Return the (X, Y) coordinate for the center point of the cell that contains the specified text.  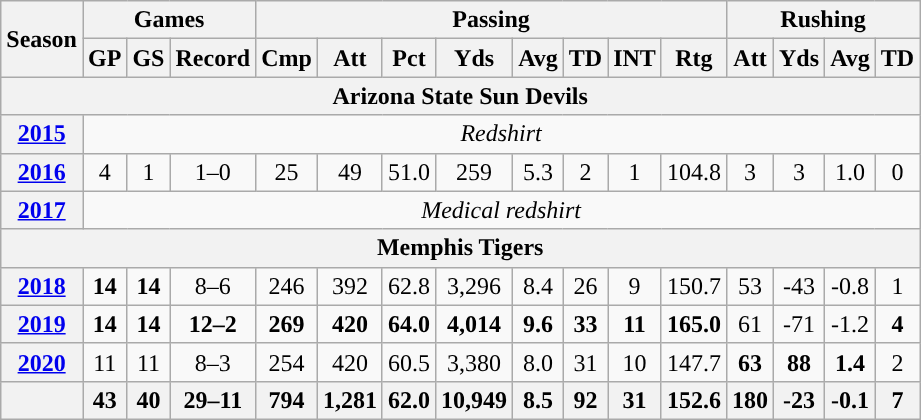
Record (213, 58)
-71 (800, 324)
Season (42, 39)
-1.2 (850, 324)
8–3 (213, 362)
Redshirt (500, 134)
269 (287, 324)
INT (635, 58)
-0.1 (850, 400)
Pct (408, 58)
180 (750, 400)
Rushing (822, 20)
GP (104, 58)
26 (585, 286)
2015 (42, 134)
Medical redshirt (500, 210)
62.0 (408, 400)
254 (287, 362)
4,014 (474, 324)
9 (635, 286)
63 (750, 362)
Rtg (694, 58)
88 (800, 362)
64.0 (408, 324)
-43 (800, 286)
62.8 (408, 286)
-0.8 (850, 286)
12–2 (213, 324)
49 (350, 172)
5.3 (538, 172)
152.6 (694, 400)
53 (750, 286)
29–11 (213, 400)
165.0 (694, 324)
147.7 (694, 362)
7 (897, 400)
2017 (42, 210)
392 (350, 286)
61 (750, 324)
794 (287, 400)
25 (287, 172)
104.8 (694, 172)
Cmp (287, 58)
1–0 (213, 172)
40 (148, 400)
-23 (800, 400)
Memphis Tigers (460, 248)
8.0 (538, 362)
150.7 (694, 286)
33 (585, 324)
246 (287, 286)
43 (104, 400)
3,296 (474, 286)
2019 (42, 324)
51.0 (408, 172)
1,281 (350, 400)
2016 (42, 172)
8.4 (538, 286)
92 (585, 400)
10,949 (474, 400)
10 (635, 362)
1.0 (850, 172)
2020 (42, 362)
2018 (42, 286)
8.5 (538, 400)
60.5 (408, 362)
8–6 (213, 286)
0 (897, 172)
Passing (492, 20)
3,380 (474, 362)
9.6 (538, 324)
Games (168, 20)
GS (148, 58)
1.4 (850, 362)
Arizona State Sun Devils (460, 96)
259 (474, 172)
